Determine the [X, Y] coordinate at the center of the cell enclosing the given text.  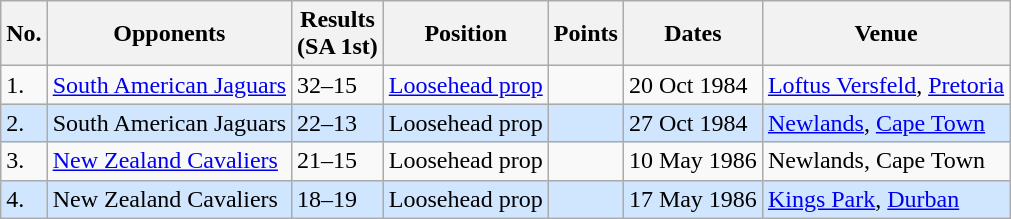
10 May 1986 [692, 161]
Position [466, 34]
17 May 1986 [692, 199]
22–13 [338, 123]
2. [24, 123]
20 Oct 1984 [692, 85]
No. [24, 34]
Points [586, 34]
Dates [692, 34]
Opponents [169, 34]
Results (SA 1st) [338, 34]
27 Oct 1984 [692, 123]
1. [24, 85]
Loftus Versfeld, Pretoria [886, 85]
3. [24, 161]
Kings Park, Durban [886, 199]
32–15 [338, 85]
18–19 [338, 199]
4. [24, 199]
Venue [886, 34]
21–15 [338, 161]
